Return [X, Y] of the center of cell containing provided text 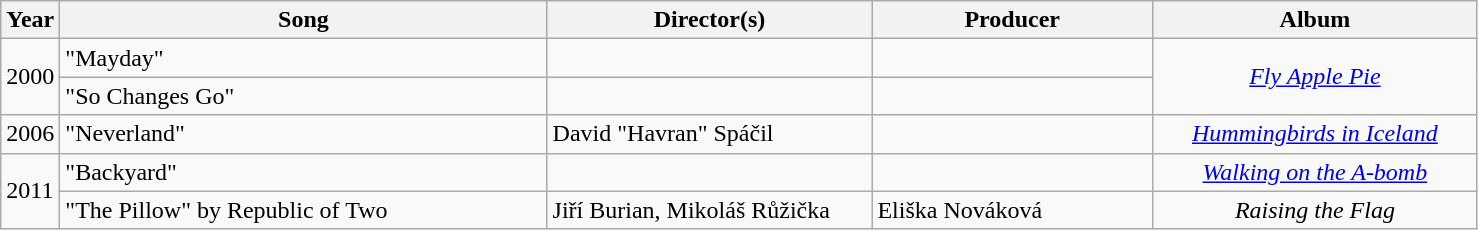
David "Havran" Spáčil [710, 134]
Raising the Flag [1314, 210]
Walking on the A-bomb [1314, 172]
2006 [30, 134]
Fly Apple Pie [1314, 77]
2000 [30, 77]
"Mayday" [304, 58]
Director(s) [710, 20]
Producer [1012, 20]
Jiří Burian, Mikoláš Růžička [710, 210]
Hummingbirds in Iceland [1314, 134]
"Neverland" [304, 134]
Album [1314, 20]
2011 [30, 191]
"Backyard" [304, 172]
Song [304, 20]
"So Changes Go" [304, 96]
Eliška Nováková [1012, 210]
"The Pillow" by Republic of Two [304, 210]
Year [30, 20]
